Identify which cell holds the provided text, then report its (x, y) central coordinate. 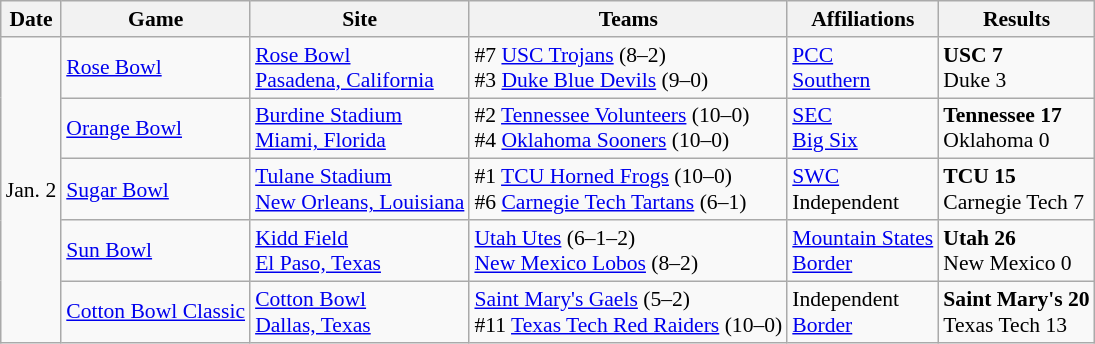
#7 USC Trojans (8–2) #3 Duke Blue Devils (9–0) (628, 68)
Cotton BowlDallas, Texas (360, 312)
Rose Bowl (156, 68)
TCU 15Carnegie Tech 7 (1016, 190)
Teams (628, 19)
Rose BowlPasadena, California (360, 68)
Sugar Bowl (156, 190)
#1 TCU Horned Frogs (10–0) #6 Carnegie Tech Tartans (6–1) (628, 190)
Orange Bowl (156, 128)
IndependentBorder (862, 312)
Site (360, 19)
Cotton Bowl Classic (156, 312)
PCCSouthern (862, 68)
Mountain StatesBorder (862, 250)
Utah Utes (6–1–2) New Mexico Lobos (8–2) (628, 250)
Results (1016, 19)
Affiliations (862, 19)
SWCIndependent (862, 190)
Tennessee 17Oklahoma 0 (1016, 128)
Sun Bowl (156, 250)
SEC Big Six (862, 128)
Kidd FieldEl Paso, Texas (360, 250)
Date (31, 19)
USC 7Duke 3 (1016, 68)
Jan. 2 (31, 190)
Saint Mary's 20Texas Tech 13 (1016, 312)
Utah 26New Mexico 0 (1016, 250)
Tulane StadiumNew Orleans, Louisiana (360, 190)
Burdine StadiumMiami, Florida (360, 128)
Saint Mary's Gaels (5–2) #11 Texas Tech Red Raiders (10–0) (628, 312)
#2 Tennessee Volunteers (10–0) #4 Oklahoma Sooners (10–0) (628, 128)
Game (156, 19)
